Search for the cell housing the specified text and yield its (X, Y) center coordinate. 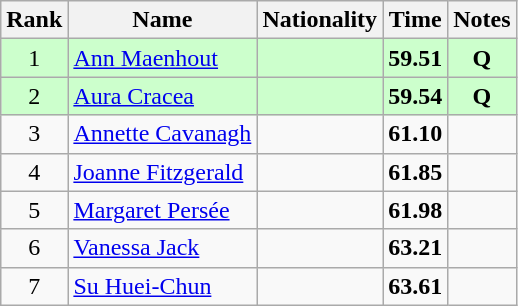
59.51 (416, 58)
Notes (482, 20)
Vanessa Jack (162, 248)
61.85 (416, 172)
Nationality (320, 20)
Joanne Fitzgerald (162, 172)
Su Huei-Chun (162, 286)
2 (34, 96)
Name (162, 20)
4 (34, 172)
Time (416, 20)
Annette Cavanagh (162, 134)
7 (34, 286)
63.21 (416, 248)
61.10 (416, 134)
63.61 (416, 286)
Margaret Persée (162, 210)
59.54 (416, 96)
3 (34, 134)
Rank (34, 20)
61.98 (416, 210)
Aura Cracea (162, 96)
1 (34, 58)
Ann Maenhout (162, 58)
6 (34, 248)
5 (34, 210)
